Return (X, Y) of the center of cell containing provided text 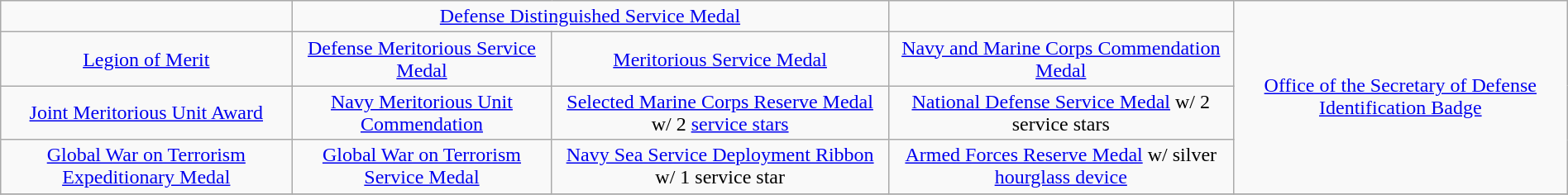
Meritorious Service Medal (719, 59)
Joint Meritorious Unit Award (146, 112)
Office of the Secretary of Defense Identification Badge (1400, 97)
National Defense Service Medal w/ 2 service stars (1060, 112)
Legion of Merit (146, 59)
Navy Sea Service Deployment Ribbon w/ 1 service star (719, 167)
Navy Meritorious Unit Commendation (422, 112)
Defense Distinguished Service Medal (590, 17)
Armed Forces Reserve Medal w/ silver hourglass device (1060, 167)
Navy and Marine Corps Commendation Medal (1060, 59)
Global War on Terrorism Expeditionary Medal (146, 167)
Global War on Terrorism Service Medal (422, 167)
Defense Meritorious Service Medal (422, 59)
Selected Marine Corps Reserve Medal w/ 2 service stars (719, 112)
